Capture the cell that displays the provided text and extract its [X, Y] central coordinate. 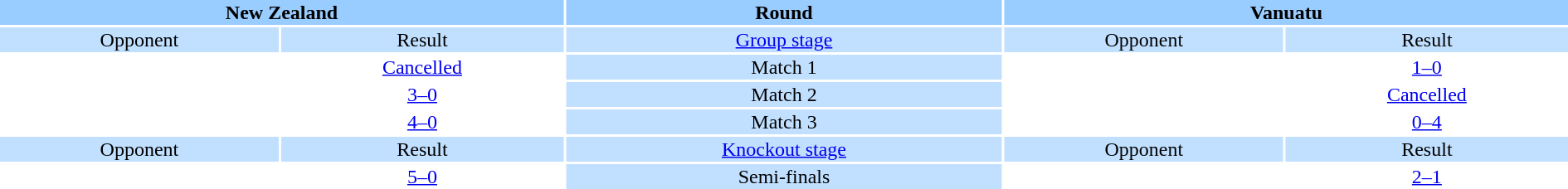
New Zealand [282, 12]
Group stage [784, 40]
Match 1 [784, 67]
1–0 [1427, 67]
Semi-finals [784, 177]
Round [784, 12]
Vanuatu [1286, 12]
2–1 [1427, 177]
4–0 [422, 122]
Match 2 [784, 94]
Knockout stage [784, 149]
3–0 [422, 94]
Match 3 [784, 122]
5–0 [422, 177]
0–4 [1427, 122]
